Identify which cell holds the provided text, then report its (X, Y) central coordinate. 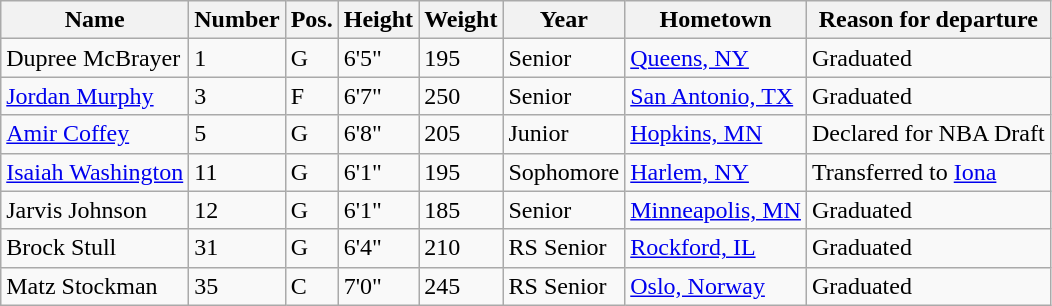
31 (237, 248)
Brock Stull (95, 248)
Minneapolis, MN (716, 210)
Sophomore (564, 172)
6'5" (378, 58)
245 (461, 286)
Rockford, IL (716, 248)
6'4" (378, 248)
Dupree McBrayer (95, 58)
Oslo, Norway (716, 286)
Number (237, 20)
Transferred to Iona (928, 172)
Height (378, 20)
12 (237, 210)
Queens, NY (716, 58)
Reason for departure (928, 20)
205 (461, 134)
11 (237, 172)
35 (237, 286)
F (312, 96)
San Antonio, TX (716, 96)
3 (237, 96)
Hopkins, MN (716, 134)
210 (461, 248)
6'8" (378, 134)
Jordan Murphy (95, 96)
C (312, 286)
Year (564, 20)
Hometown (716, 20)
Declared for NBA Draft (928, 134)
Weight (461, 20)
5 (237, 134)
Isaiah Washington (95, 172)
7'0" (378, 286)
Harlem, NY (716, 172)
Amir Coffey (95, 134)
6'7" (378, 96)
Name (95, 20)
1 (237, 58)
Junior (564, 134)
250 (461, 96)
Matz Stockman (95, 286)
185 (461, 210)
Pos. (312, 20)
Jarvis Johnson (95, 210)
